Return (x, y) of the center of cell containing provided text 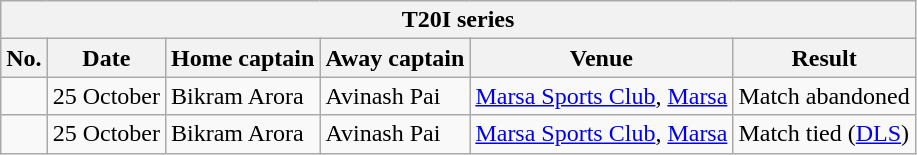
Match abandoned (824, 96)
No. (24, 58)
Away captain (395, 58)
Result (824, 58)
Match tied (DLS) (824, 134)
Date (106, 58)
Venue (602, 58)
T20I series (458, 20)
Home captain (243, 58)
